Find where the given text appears and provide that cell's center as (X, Y) coordinate. 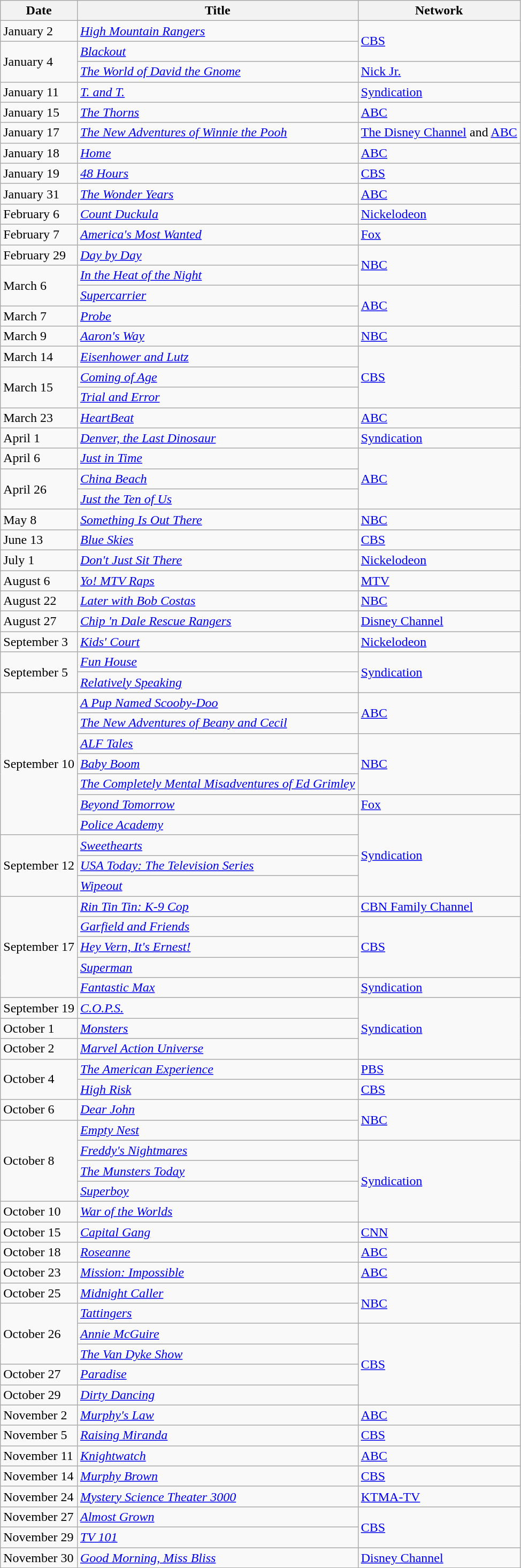
November 14 (39, 1476)
March 7 (39, 316)
Superboy (217, 1191)
October 4 (39, 1079)
October 2 (39, 1049)
High Mountain Rangers (217, 31)
Roseanne (217, 1252)
Coming of Age (217, 377)
Just the Ten of Us (217, 499)
War of the Worlds (217, 1211)
TV 101 (217, 1537)
Mission: Impossible (217, 1273)
October 29 (39, 1395)
Just in Time (217, 458)
Raising Miranda (217, 1435)
The Van Dyke Show (217, 1354)
Yo! MTV Raps (217, 580)
November 11 (39, 1456)
CNN (439, 1232)
Count Duckula (217, 214)
October 26 (39, 1334)
October 27 (39, 1374)
August 27 (39, 621)
Baby Boom (217, 764)
November 2 (39, 1415)
America's Most Wanted (217, 234)
May 8 (39, 519)
April 1 (39, 438)
The New Adventures of Beany and Cecil (217, 723)
Dirty Dancing (217, 1395)
The New Adventures of Winnie the Pooh (217, 133)
October 18 (39, 1252)
September 5 (39, 672)
Rin Tin Tin: K-9 Cop (217, 906)
Probe (217, 316)
Later with Bob Costas (217, 601)
Chip 'n Dale Rescue Rangers (217, 621)
January 17 (39, 133)
The Wonder Years (217, 194)
Something Is Out There (217, 519)
The American Experience (217, 1069)
Paradise (217, 1374)
January 15 (39, 112)
Annie McGuire (217, 1334)
Capital Gang (217, 1232)
PBS (439, 1069)
Tattingers (217, 1313)
November 27 (39, 1517)
March 23 (39, 418)
Eisenhower and Lutz (217, 357)
T. and T. (217, 92)
Trial and Error (217, 397)
Supercarrier (217, 296)
The World of David the Gnome (217, 72)
March 6 (39, 286)
HeartBeat (217, 418)
August 6 (39, 580)
Police Academy (217, 825)
January 4 (39, 62)
Good Morning, Miss Bliss (217, 1558)
C.O.P.S. (217, 1008)
Freddy's Nightmares (217, 1150)
October 6 (39, 1110)
Don't Just Sit There (217, 560)
Beyond Tomorrow (217, 804)
September 19 (39, 1008)
Relatively Speaking (217, 682)
USA Today: The Television Series (217, 865)
January 11 (39, 92)
Knightwatch (217, 1456)
Midnight Caller (217, 1293)
June 13 (39, 540)
The Disney Channel and ABC (439, 133)
Garfield and Friends (217, 927)
November 5 (39, 1435)
Blackout (217, 51)
April 6 (39, 458)
October 8 (39, 1160)
February 7 (39, 234)
MTV (439, 580)
September 3 (39, 642)
ALF Tales (217, 743)
Mystery Science Theater 3000 (217, 1496)
Marvel Action Universe (217, 1049)
Title (217, 11)
January 31 (39, 194)
October 10 (39, 1211)
Fun House (217, 662)
48 Hours (217, 173)
November 29 (39, 1537)
November 24 (39, 1496)
The Thorns (217, 112)
January 18 (39, 153)
November 30 (39, 1558)
Day by Day (217, 255)
October 25 (39, 1293)
September 10 (39, 764)
Nick Jr. (439, 72)
Superman (217, 967)
July 1 (39, 560)
March 14 (39, 357)
Sweethearts (217, 845)
China Beach (217, 479)
February 29 (39, 255)
October 1 (39, 1028)
January 19 (39, 173)
Network (439, 11)
Monsters (217, 1028)
October 15 (39, 1232)
March 9 (39, 336)
October 23 (39, 1273)
Date (39, 11)
In the Heat of the Night (217, 275)
Dear John (217, 1110)
January 2 (39, 31)
Almost Grown (217, 1517)
Empty Nest (217, 1130)
Murphy's Law (217, 1415)
The Munsters Today (217, 1171)
Hey Vern, It's Ernest! (217, 947)
Home (217, 153)
Murphy Brown (217, 1476)
A Pup Named Scooby-Doo (217, 703)
March 15 (39, 387)
Kids' Court (217, 642)
High Risk (217, 1089)
KTMA-TV (439, 1496)
Aaron's Way (217, 336)
April 26 (39, 489)
September 12 (39, 865)
Blue Skies (217, 540)
CBN Family Channel (439, 906)
Fantastic Max (217, 988)
Denver, the Last Dinosaur (217, 438)
September 17 (39, 947)
August 22 (39, 601)
The Completely Mental Misadventures of Ed Grimley (217, 784)
February 6 (39, 214)
Wipeout (217, 886)
